Identify which cell holds the provided text, then report its (X, Y) central coordinate. 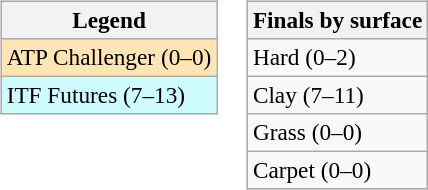
Legend (108, 20)
Clay (7–11) (337, 95)
Hard (0–2) (337, 57)
Carpet (0–0) (337, 171)
ATP Challenger (0–0) (108, 57)
Finals by surface (337, 20)
Grass (0–0) (337, 133)
ITF Futures (7–13) (108, 95)
